Pinpoint the cell where the given text exists, returning its (X, Y) midpoint coordinate. 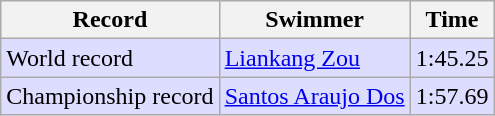
Record (110, 20)
Championship record (110, 96)
Santos Araujo Dos (314, 96)
Swimmer (314, 20)
World record (110, 58)
1:57.69 (452, 96)
Liankang Zou (314, 58)
Time (452, 20)
1:45.25 (452, 58)
